From the cell containing the given text, extract its center point as (X, Y) coordinate. 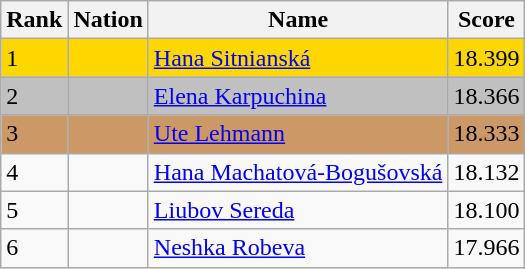
Rank (34, 20)
5 (34, 210)
2 (34, 96)
Neshka Robeva (298, 248)
Hana Sitnianská (298, 58)
3 (34, 134)
6 (34, 248)
Score (486, 20)
17.966 (486, 248)
Ute Lehmann (298, 134)
Elena Karpuchina (298, 96)
18.100 (486, 210)
18.333 (486, 134)
Name (298, 20)
1 (34, 58)
Nation (108, 20)
18.399 (486, 58)
4 (34, 172)
18.366 (486, 96)
Hana Machatová-Bogušovská (298, 172)
Liubov Sereda (298, 210)
18.132 (486, 172)
